For the text-containing cell, return its midpoint in [x, y] coordinate format. 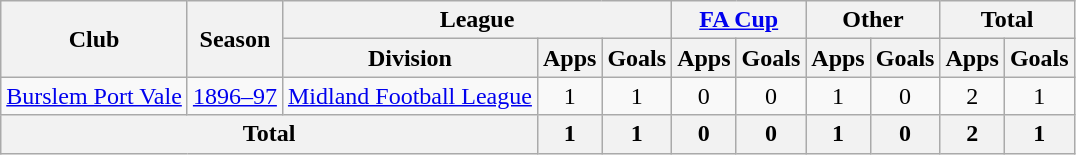
Other [873, 20]
League [476, 20]
Club [94, 39]
Season [234, 39]
Midland Football League [410, 96]
FA Cup [739, 20]
Burslem Port Vale [94, 96]
1896–97 [234, 96]
Division [410, 58]
